Search for the cell housing the specified text and yield its (x, y) center coordinate. 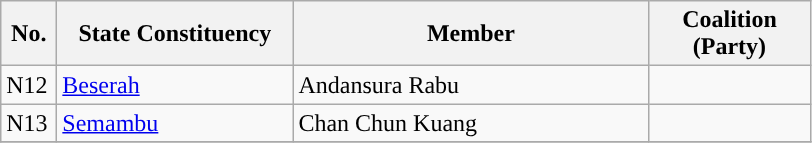
State Constituency (175, 34)
Beserah (175, 85)
Member (471, 34)
Semambu (175, 123)
Coalition (Party) (730, 34)
Andansura Rabu (471, 85)
N13 (29, 123)
N12 (29, 85)
No. (29, 34)
Chan Chun Kuang (471, 123)
